Scan for the cell matching the given text and deliver its (X, Y) coordinate at center. 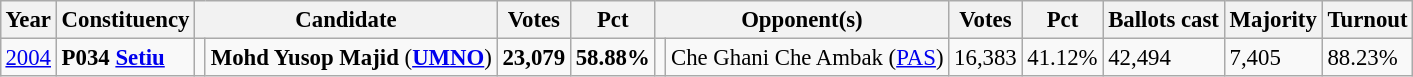
42,494 (1164, 57)
88.23% (1368, 57)
Che Ghani Che Ambak (PAS) (808, 57)
23,079 (534, 57)
Turnout (1368, 20)
Mohd Yusop Majid (UMNO) (351, 57)
Opponent(s) (802, 20)
41.12% (1062, 57)
16,383 (986, 57)
Majority (1273, 20)
Constituency (125, 20)
58.88% (612, 57)
2004 (28, 57)
Year (28, 20)
7,405 (1273, 57)
P034 Setiu (125, 57)
Ballots cast (1164, 20)
Candidate (346, 20)
